Identify which cell holds the provided text, then report its (x, y) central coordinate. 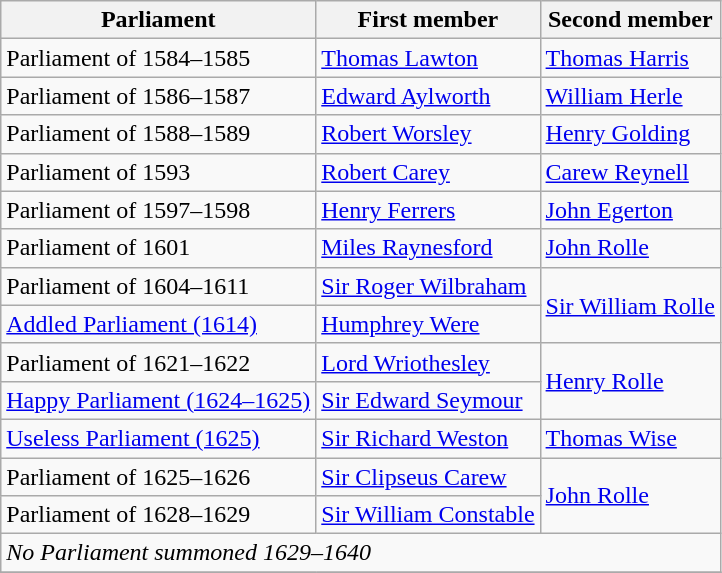
Sir Clipseus Carew (428, 477)
Sir Richard Weston (428, 438)
Carew Reynell (630, 172)
Humphrey Were (428, 324)
No Parliament summoned 1629–1640 (361, 553)
Parliament of 1601 (158, 248)
John Egerton (630, 210)
Parliament (158, 20)
Robert Carey (428, 172)
Useless Parliament (1625) (158, 438)
Henry Ferrers (428, 210)
Parliament of 1621–1622 (158, 362)
Parliament of 1586–1587 (158, 96)
Parliament of 1588–1589 (158, 134)
Henry Rolle (630, 381)
Parliament of 1625–1626 (158, 477)
Parliament of 1604–1611 (158, 286)
Sir William Rolle (630, 305)
Sir Edward Seymour (428, 400)
Second member (630, 20)
Edward Aylworth (428, 96)
Henry Golding (630, 134)
Thomas Lawton (428, 58)
First member (428, 20)
Parliament of 1628–1629 (158, 515)
Happy Parliament (1624–1625) (158, 400)
Parliament of 1593 (158, 172)
Lord Wriothesley (428, 362)
William Herle (630, 96)
Robert Worsley (428, 134)
Thomas Wise (630, 438)
Sir Roger Wilbraham (428, 286)
Sir William Constable (428, 515)
Parliament of 1597–1598 (158, 210)
Miles Raynesford (428, 248)
Parliament of 1584–1585 (158, 58)
Addled Parliament (1614) (158, 324)
Thomas Harris (630, 58)
